Determine the (x, y) coordinate at the center of the cell enclosing the given text.  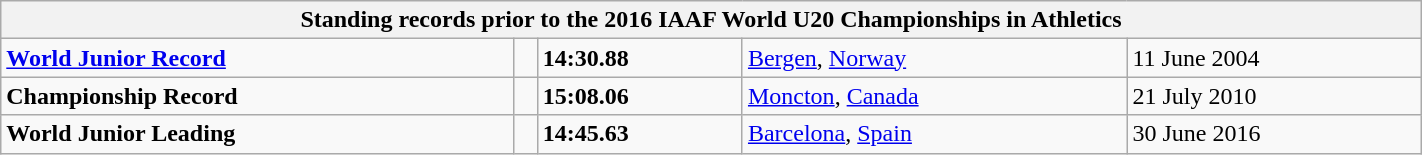
21 July 2010 (1274, 96)
15:08.06 (640, 96)
Bergen, Norway (934, 58)
14:45.63 (640, 134)
30 June 2016 (1274, 134)
Moncton, Canada (934, 96)
World Junior Record (258, 58)
14:30.88 (640, 58)
Barcelona, Spain (934, 134)
World Junior Leading (258, 134)
Standing records prior to the 2016 IAAF World U20 Championships in Athletics (711, 20)
11 June 2004 (1274, 58)
Championship Record (258, 96)
